Pinpoint the cell where the given text exists, returning its [x, y] midpoint coordinate. 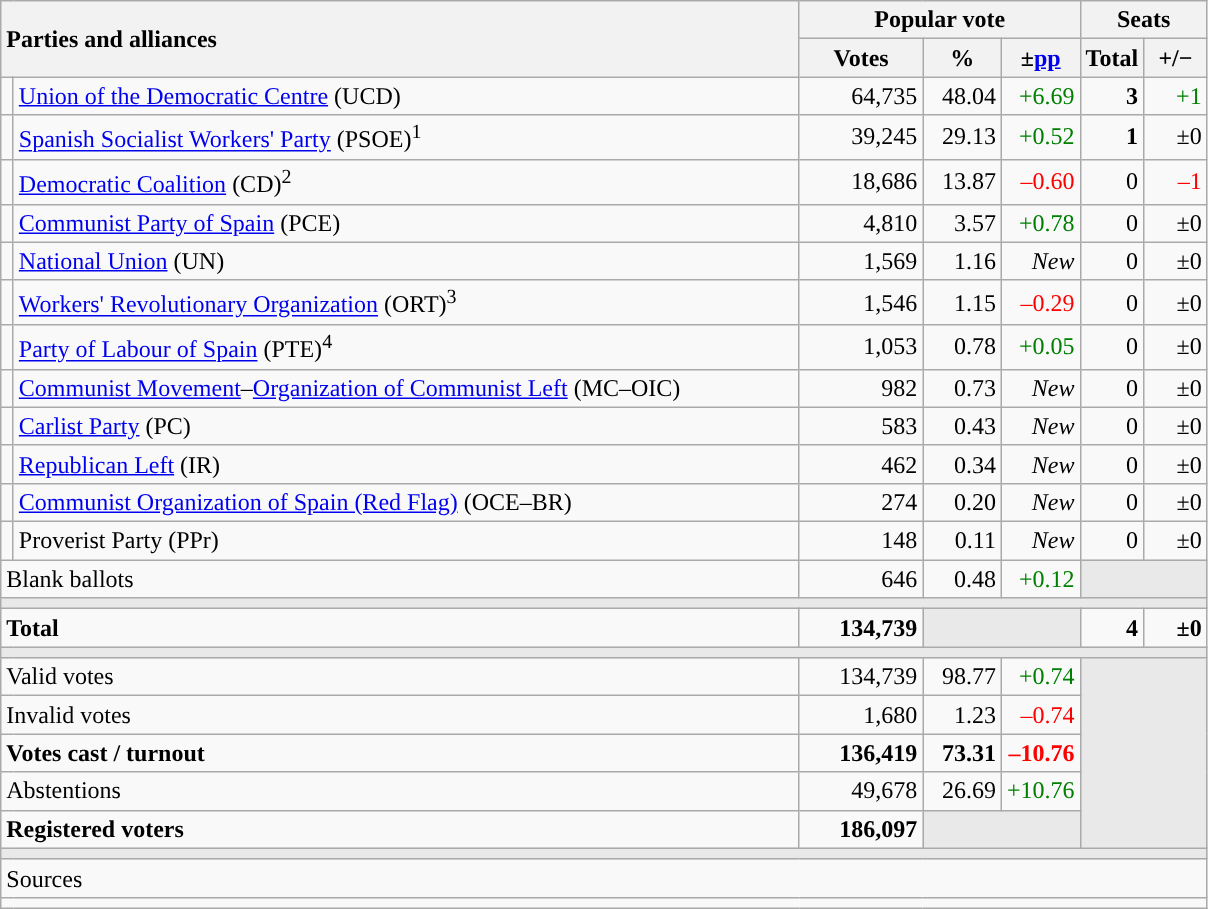
0.34 [962, 464]
+0.78 [1040, 223]
+0.05 [1040, 348]
–0.29 [1040, 302]
13.87 [962, 182]
Sources [604, 878]
Democratic Coalition (CD)2 [406, 182]
Republican Left (IR) [406, 464]
1.15 [962, 302]
136,419 [861, 753]
National Union (UN) [406, 261]
Communist Movement–Organization of Communist Left (MC–OIC) [406, 388]
–1 [1176, 182]
4,810 [861, 223]
±pp [1040, 58]
Blank ballots [400, 579]
1,053 [861, 348]
+10.76 [1040, 791]
–0.74 [1040, 715]
148 [861, 541]
39,245 [861, 138]
–0.60 [1040, 182]
Union of the Democratic Centre (UCD) [406, 96]
462 [861, 464]
1.16 [962, 261]
+0.12 [1040, 579]
3 [1112, 96]
0.43 [962, 426]
1 [1112, 138]
0.73 [962, 388]
0.20 [962, 502]
982 [861, 388]
Seats [1144, 20]
1,680 [861, 715]
Carlist Party (PC) [406, 426]
Workers' Revolutionary Organization (ORT)3 [406, 302]
583 [861, 426]
+0.74 [1040, 677]
Popular vote [940, 20]
–10.76 [1040, 753]
26.69 [962, 791]
% [962, 58]
48.04 [962, 96]
18,686 [861, 182]
0.11 [962, 541]
Proverist Party (PPr) [406, 541]
Invalid votes [400, 715]
64,735 [861, 96]
Valid votes [400, 677]
1,569 [861, 261]
Registered voters [400, 829]
646 [861, 579]
0.48 [962, 579]
274 [861, 502]
1,546 [861, 302]
Party of Labour of Spain (PTE)4 [406, 348]
Abstentions [400, 791]
Communist Party of Spain (PCE) [406, 223]
49,678 [861, 791]
+6.69 [1040, 96]
73.31 [962, 753]
3.57 [962, 223]
Parties and alliances [400, 39]
1.23 [962, 715]
Spanish Socialist Workers' Party (PSOE)1 [406, 138]
Votes [861, 58]
Communist Organization of Spain (Red Flag) (OCE–BR) [406, 502]
+0.52 [1040, 138]
0.78 [962, 348]
186,097 [861, 829]
+1 [1176, 96]
98.77 [962, 677]
+/− [1176, 58]
Votes cast / turnout [400, 753]
29.13 [962, 138]
4 [1112, 628]
